Find where the given text appears and provide that cell's center as [x, y] coordinate. 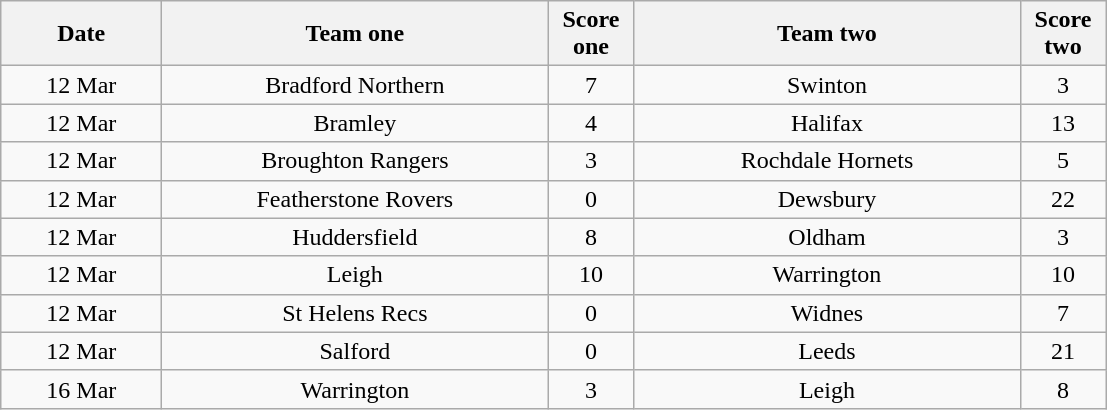
Broughton Rangers [355, 161]
21 [1063, 351]
Score one [591, 34]
Score two [1063, 34]
Bradford Northern [355, 85]
5 [1063, 161]
16 Mar [82, 389]
Huddersfield [355, 237]
13 [1063, 123]
Rochdale Hornets [827, 161]
Team one [355, 34]
Swinton [827, 85]
Dewsbury [827, 199]
Halifax [827, 123]
Leeds [827, 351]
Bramley [355, 123]
Salford [355, 351]
Team two [827, 34]
Featherstone Rovers [355, 199]
Widnes [827, 313]
Date [82, 34]
4 [591, 123]
Oldham [827, 237]
St Helens Recs [355, 313]
22 [1063, 199]
